Provide the (X, Y) coordinate of the cell's center where the given text is located.  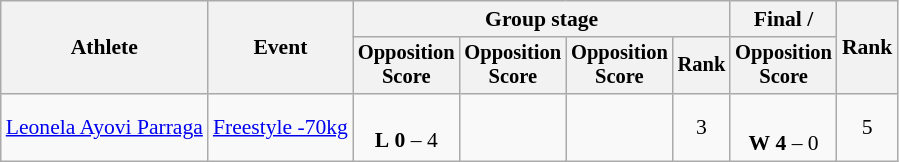
W 4 – 0 (784, 128)
Final / (784, 19)
5 (868, 128)
3 (702, 128)
Event (280, 48)
Leonela Ayovi Parraga (104, 128)
Freestyle -70kg (280, 128)
Group stage (542, 19)
Athlete (104, 48)
L 0 – 4 (406, 128)
